Provide the (x, y) coordinate of the cell's center where the given text is located.  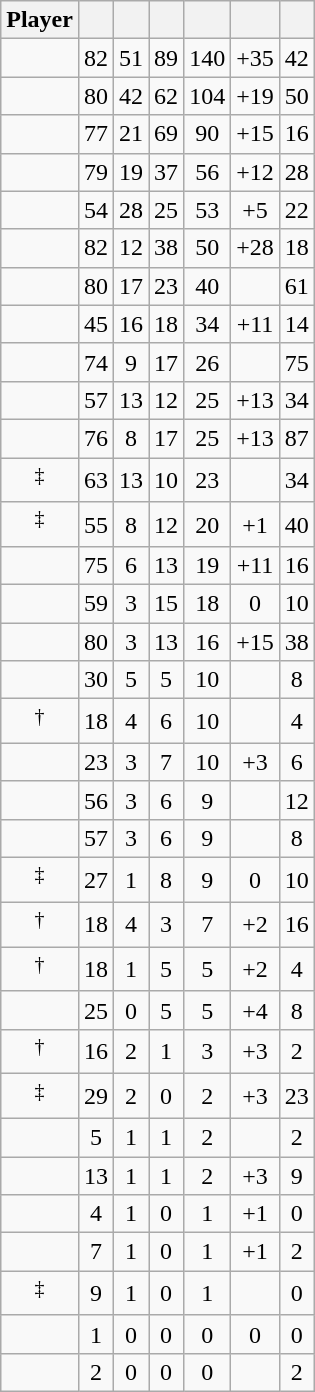
63 (96, 480)
55 (96, 524)
62 (166, 96)
51 (132, 58)
53 (208, 210)
22 (296, 210)
140 (208, 58)
79 (96, 172)
+5 (256, 210)
104 (208, 96)
69 (166, 134)
15 (166, 604)
74 (96, 362)
+28 (256, 248)
87 (296, 438)
45 (96, 324)
59 (96, 604)
61 (296, 286)
14 (296, 324)
26 (208, 362)
+4 (256, 1010)
+19 (256, 96)
21 (132, 134)
20 (208, 524)
30 (96, 680)
37 (166, 172)
54 (96, 210)
89 (166, 58)
29 (96, 1096)
+12 (256, 172)
77 (96, 134)
+35 (256, 58)
76 (96, 438)
27 (96, 880)
90 (208, 134)
Player (40, 20)
